For the text-containing cell, return its midpoint in [X, Y] coordinate format. 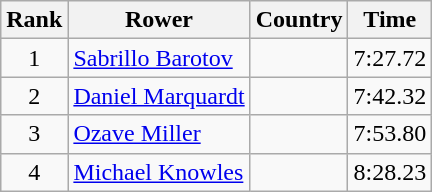
Daniel Marquardt [159, 96]
8:28.23 [390, 172]
4 [34, 172]
7:53.80 [390, 134]
Sabrillo Barotov [159, 58]
1 [34, 58]
2 [34, 96]
Rank [34, 20]
7:27.72 [390, 58]
Rower [159, 20]
Michael Knowles [159, 172]
Time [390, 20]
7:42.32 [390, 96]
Ozave Miller [159, 134]
3 [34, 134]
Country [299, 20]
